From the cell containing the given text, extract its center point as [X, Y] coordinate. 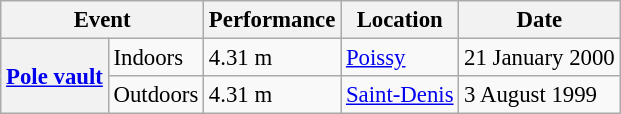
Outdoors [156, 95]
Performance [272, 20]
Poissy [400, 58]
Date [540, 20]
Saint-Denis [400, 95]
Pole vault [54, 76]
Location [400, 20]
Indoors [156, 58]
21 January 2000 [540, 58]
3 August 1999 [540, 95]
Event [102, 20]
